Output the (x, y) coordinate of the center of the cell containing the given text.  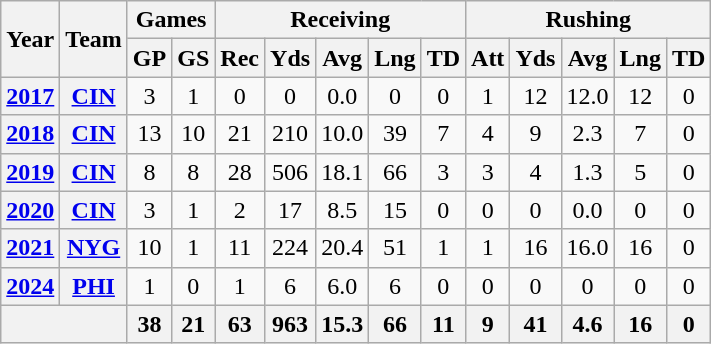
Att (488, 58)
506 (290, 172)
10.0 (342, 134)
GS (194, 58)
5 (640, 172)
20.4 (342, 248)
Rec (240, 58)
224 (290, 248)
210 (290, 134)
17 (290, 210)
Team (94, 39)
13 (149, 134)
1.3 (588, 172)
Receiving (340, 20)
28 (240, 172)
Year (30, 39)
Games (170, 20)
Rushing (588, 20)
2018 (30, 134)
2021 (30, 248)
2017 (30, 96)
PHI (94, 286)
16.0 (588, 248)
39 (395, 134)
2 (240, 210)
8.5 (342, 210)
15 (395, 210)
6.0 (342, 286)
63 (240, 324)
GP (149, 58)
2019 (30, 172)
2024 (30, 286)
2020 (30, 210)
41 (536, 324)
4.6 (588, 324)
15.3 (342, 324)
38 (149, 324)
18.1 (342, 172)
963 (290, 324)
51 (395, 248)
2.3 (588, 134)
NYG (94, 248)
12.0 (588, 96)
